Provide the [x, y] coordinate of the cell's center where the given text is located.  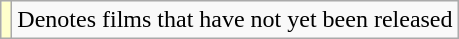
Denotes films that have not yet been released [235, 20]
